Return the [x, y] coordinate for the center point of the cell that contains the specified text.  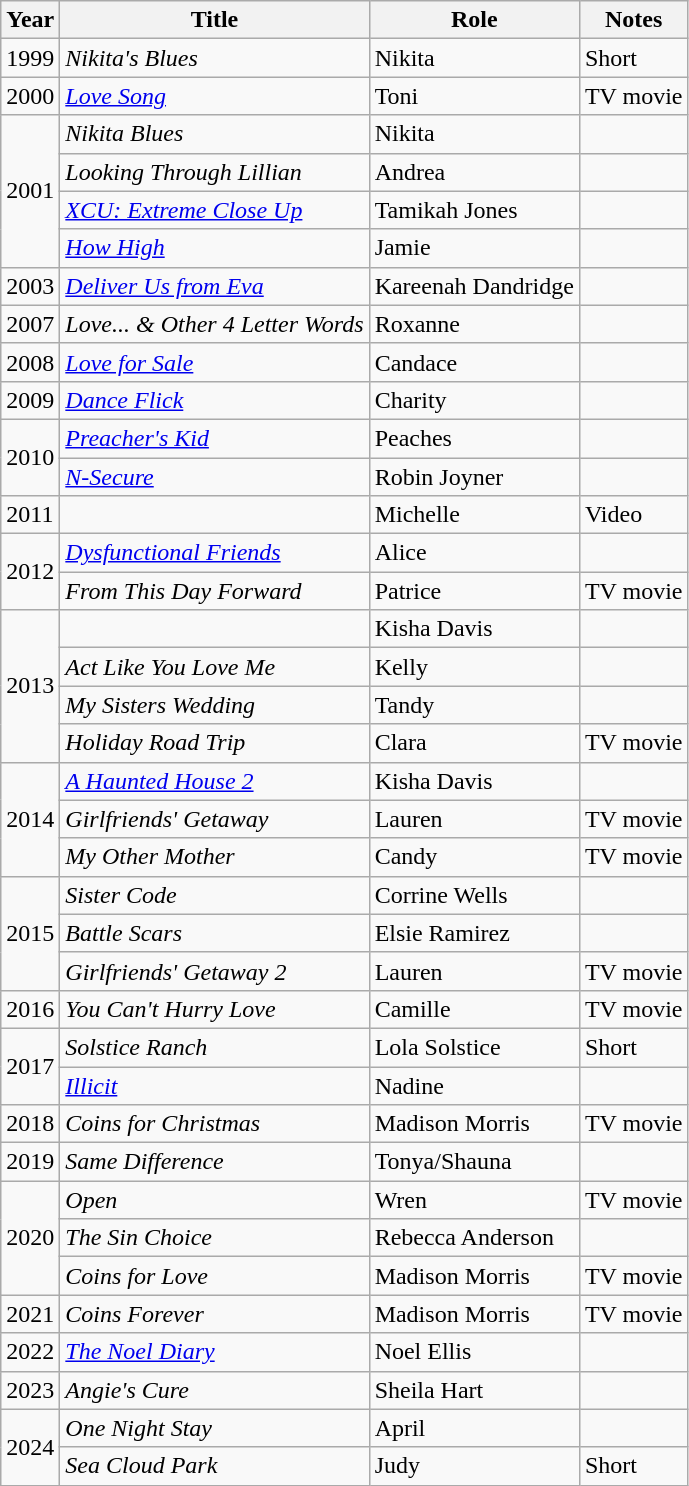
Preacher's Kid [214, 438]
Lola Solstice [474, 1047]
The Sin Choice [214, 1238]
2016 [30, 1009]
1999 [30, 58]
Alice [474, 553]
Sister Code [214, 895]
Roxanne [474, 324]
2007 [30, 324]
Patrice [474, 591]
Andrea [474, 172]
Looking Through Lillian [214, 172]
Role [474, 20]
2009 [30, 400]
Dysfunctional Friends [214, 553]
Deliver Us from Eva [214, 286]
Same Difference [214, 1162]
Michelle [474, 515]
Coins Forever [214, 1314]
Wren [474, 1200]
Act Like You Love Me [214, 667]
Candy [474, 857]
Nikita's Blues [214, 58]
Kareenah Dandridge [474, 286]
2024 [30, 1447]
Nadine [474, 1085]
Sea Cloud Park [214, 1466]
Open [214, 1200]
Toni [474, 96]
Tamikah Jones [474, 210]
N-Secure [214, 477]
How High [214, 248]
Kelly [474, 667]
Noel Ellis [474, 1352]
The Noel Diary [214, 1352]
Charity [474, 400]
Video [634, 515]
2012 [30, 572]
Dance Flick [214, 400]
My Other Mother [214, 857]
April [474, 1428]
Title [214, 20]
Clara [474, 743]
Battle Scars [214, 933]
2020 [30, 1238]
2013 [30, 686]
Girlfriends' Getaway [214, 819]
2003 [30, 286]
One Night Stay [214, 1428]
Camille [474, 1009]
2015 [30, 933]
Corrine Wells [474, 895]
Tonya/Shauna [474, 1162]
Notes [634, 20]
Judy [474, 1466]
2010 [30, 457]
A Haunted House 2 [214, 781]
2000 [30, 96]
Peaches [474, 438]
Elsie Ramirez [474, 933]
Jamie [474, 248]
Love Song [214, 96]
From This Day Forward [214, 591]
Love... & Other 4 Letter Words [214, 324]
2014 [30, 819]
2017 [30, 1066]
2011 [30, 515]
2021 [30, 1314]
Girlfriends' Getaway 2 [214, 971]
Angie's Cure [214, 1390]
Rebecca Anderson [474, 1238]
Candace [474, 362]
XCU: Extreme Close Up [214, 210]
Illicit [214, 1085]
2019 [30, 1162]
2001 [30, 191]
Nikita Blues [214, 134]
2018 [30, 1124]
Sheila Hart [474, 1390]
Coins for Christmas [214, 1124]
2023 [30, 1390]
Love for Sale [214, 362]
Robin Joyner [474, 477]
Tandy [474, 705]
Coins for Love [214, 1276]
2022 [30, 1352]
My Sisters Wedding [214, 705]
Year [30, 20]
2008 [30, 362]
Solstice Ranch [214, 1047]
Holiday Road Trip [214, 743]
You Can't Hurry Love [214, 1009]
